Provide the [X, Y] coordinate of the cell's center where the given text is located.  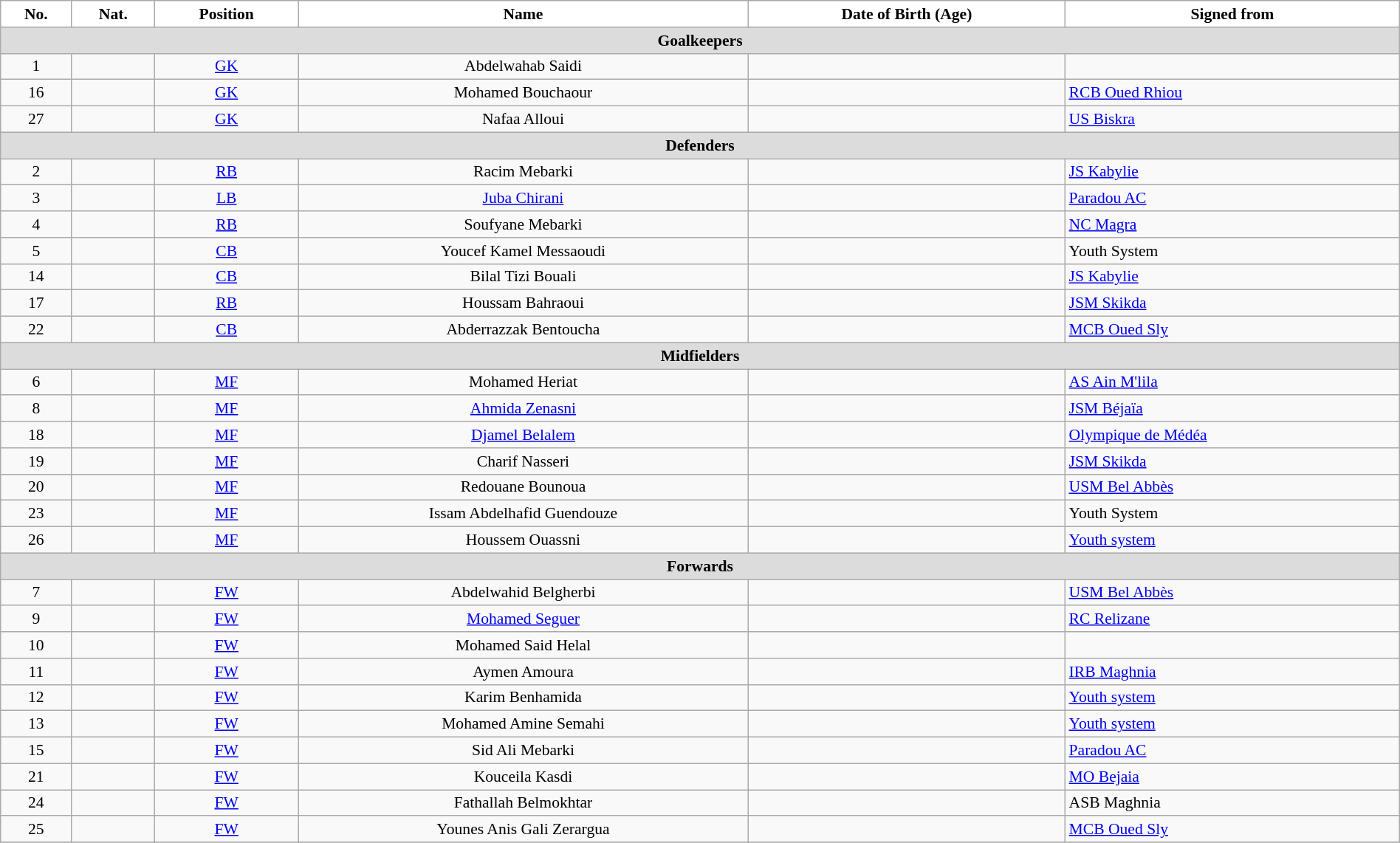
Redouane Bounoua [524, 487]
9 [36, 619]
ASB Maghnia [1233, 803]
Abdelwahab Saidi [524, 66]
AS Ain M'lila [1233, 382]
7 [36, 593]
RC Relizane [1233, 619]
22 [36, 330]
Olympique de Médéa [1233, 435]
24 [36, 803]
23 [36, 514]
25 [36, 830]
10 [36, 645]
Name [524, 14]
Ahmida Zenasni [524, 409]
6 [36, 382]
Date of Birth (Age) [907, 14]
27 [36, 120]
Nat. [114, 14]
Djamel Belalem [524, 435]
17 [36, 303]
Houssam Bahraoui [524, 303]
14 [36, 277]
20 [36, 487]
19 [36, 461]
Charif Nasseri [524, 461]
Defenders [700, 145]
Abderrazzak Bentoucha [524, 330]
Mohamed Amine Semahi [524, 724]
RCB Oued Rhiou [1233, 93]
Soufyane Mebarki [524, 224]
Karim Benhamida [524, 698]
11 [36, 672]
Sid Ali Mebarki [524, 751]
Aymen Amoura [524, 672]
NC Magra [1233, 224]
Kouceila Kasdi [524, 777]
Goalkeepers [700, 41]
Racim Mebarki [524, 172]
21 [36, 777]
Mohamed Heriat [524, 382]
Bilal Tizi Bouali [524, 277]
15 [36, 751]
Younes Anis Gali Zerargua [524, 830]
Issam Abdelhafid Guendouze [524, 514]
13 [36, 724]
IRB Maghnia [1233, 672]
4 [36, 224]
Position [227, 14]
Abdelwahid Belgherbi [524, 593]
JSM Béjaïa [1233, 409]
26 [36, 540]
Nafaa Alloui [524, 120]
Youcef Kamel Messaoudi [524, 251]
2 [36, 172]
MO Bejaia [1233, 777]
Juba Chirani [524, 199]
Mohamed Said Helal [524, 645]
18 [36, 435]
Mohamed Seguer [524, 619]
3 [36, 199]
1 [36, 66]
5 [36, 251]
12 [36, 698]
Mohamed Bouchaour [524, 93]
Houssem Ouassni [524, 540]
Midfielders [700, 356]
Fathallah Belmokhtar [524, 803]
No. [36, 14]
Signed from [1233, 14]
LB [227, 199]
8 [36, 409]
16 [36, 93]
Forwards [700, 566]
US Biskra [1233, 120]
